Capture the cell that displays the provided text and extract its (x, y) central coordinate. 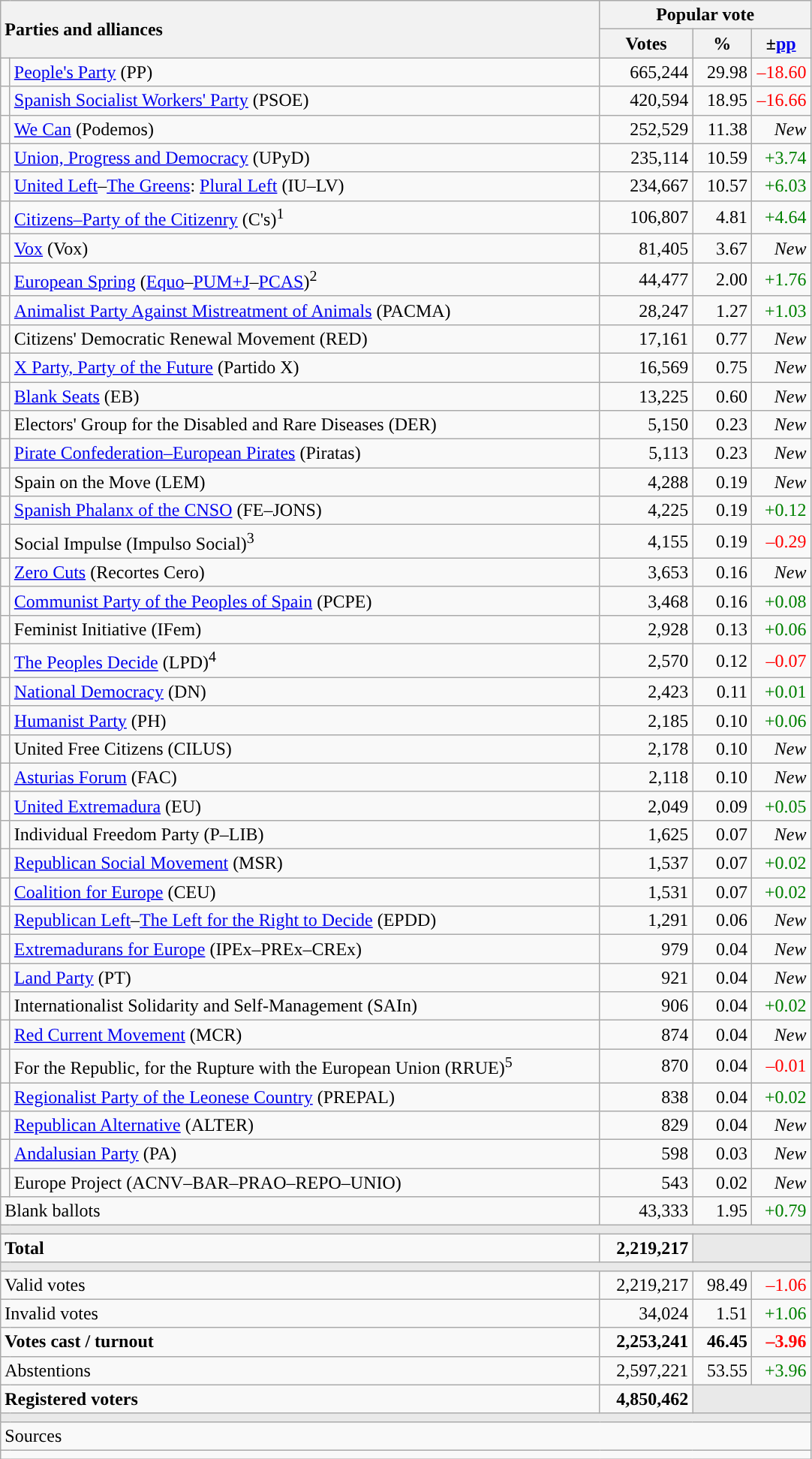
For the Republic, for the Rupture with the European Union (RRUE)5 (305, 1066)
Extremadurans for Europe (IPEx–PREx–CREx) (305, 949)
+1.03 (780, 310)
2,928 (646, 630)
1,537 (646, 864)
Spain on the Move (LEM) (305, 482)
1.51 (722, 1313)
2,118 (646, 777)
2,597,221 (646, 1370)
4.81 (722, 218)
1,291 (646, 921)
+1.06 (780, 1313)
44,477 (646, 279)
Registered voters (300, 1399)
5,113 (646, 454)
Andalusian Party (PA) (305, 1154)
–0.01 (780, 1066)
13,225 (646, 396)
4,850,462 (646, 1399)
Republican Left–The Left for the Right to Decide (EPDD) (305, 921)
4,225 (646, 511)
Regionalist Party of the Leonese Country (PREPAL) (305, 1097)
2,185 (646, 720)
We Can (Podemos) (305, 129)
1.95 (722, 1211)
2,253,241 (646, 1342)
252,529 (646, 129)
0.12 (722, 661)
–0.29 (780, 542)
–3.96 (780, 1342)
Spanish Phalanx of the CNSO (FE–JONS) (305, 511)
665,244 (646, 72)
Zero Cuts (Recortes Cero) (305, 572)
–0.07 (780, 661)
106,807 (646, 218)
874 (646, 1035)
5,150 (646, 425)
Republican Social Movement (MSR) (305, 864)
+3.96 (780, 1370)
Sources (405, 1436)
16,569 (646, 367)
2,049 (646, 806)
Total (300, 1248)
Citizens–Party of the Citizenry (C's)1 (305, 218)
11.38 (722, 129)
+0.79 (780, 1211)
2.00 (722, 279)
+0.12 (780, 511)
17,161 (646, 339)
Union, Progress and Democracy (UPyD) (305, 158)
United Free Citizens (CILUS) (305, 749)
National Democracy (DN) (305, 692)
420,594 (646, 101)
3.67 (722, 249)
43,333 (646, 1211)
921 (646, 978)
±pp (780, 44)
979 (646, 949)
0.02 (722, 1183)
Parties and alliances (300, 29)
2,178 (646, 749)
Republican Alternative (ALTER) (305, 1126)
0.13 (722, 630)
Votes (646, 44)
2,423 (646, 692)
Vox (Vox) (305, 249)
Citizens' Democratic Renewal Movement (RED) (305, 339)
28,247 (646, 310)
The Peoples Decide (LPD)4 (305, 661)
Animalist Party Against Mistreatment of Animals (PACMA) (305, 310)
10.59 (722, 158)
European Spring (Equo–PUM+J–PCAS)2 (305, 279)
–18.60 (780, 72)
4,155 (646, 542)
Internationalist Solidarity and Self-Management (SAIn) (305, 1006)
1.27 (722, 310)
81,405 (646, 249)
Valid votes (300, 1285)
Communist Party of the Peoples of Spain (PCPE) (305, 601)
0.11 (722, 692)
53.55 (722, 1370)
234,667 (646, 186)
Humanist Party (PH) (305, 720)
United Left–The Greens: Plural Left (IU–LV) (305, 186)
Individual Freedom Party (P–LIB) (305, 834)
Land Party (PT) (305, 978)
Spanish Socialist Workers' Party (PSOE) (305, 101)
34,024 (646, 1313)
–16.66 (780, 101)
–1.06 (780, 1285)
829 (646, 1126)
3,653 (646, 572)
0.03 (722, 1154)
18.95 (722, 101)
4,288 (646, 482)
Social Impulse (Impulso Social)3 (305, 542)
Blank Seats (EB) (305, 396)
543 (646, 1183)
Europe Project (ACNV–BAR–PRAO–REPO–UNIO) (305, 1183)
0.06 (722, 921)
838 (646, 1097)
906 (646, 1006)
+1.76 (780, 279)
Blank ballots (300, 1211)
% (722, 44)
+6.03 (780, 186)
0.09 (722, 806)
Abstentions (300, 1370)
People's Party (PP) (305, 72)
3,468 (646, 601)
+4.64 (780, 218)
2,570 (646, 661)
Invalid votes (300, 1313)
29.98 (722, 72)
+0.05 (780, 806)
0.75 (722, 367)
Feminist Initiative (IFem) (305, 630)
0.60 (722, 396)
Pirate Confederation–European Pirates (Piratas) (305, 454)
870 (646, 1066)
Red Current Movement (MCR) (305, 1035)
Electors' Group for the Disabled and Rare Diseases (DER) (305, 425)
+0.01 (780, 692)
X Party, Party of the Future (Partido X) (305, 367)
46.45 (722, 1342)
1,625 (646, 834)
Votes cast / turnout (300, 1342)
Popular vote (705, 15)
598 (646, 1154)
United Extremadura (EU) (305, 806)
0.77 (722, 339)
10.57 (722, 186)
Asturias Forum (FAC) (305, 777)
98.49 (722, 1285)
Coalition for Europe (CEU) (305, 892)
1,531 (646, 892)
+0.08 (780, 601)
+3.74 (780, 158)
235,114 (646, 158)
